Extract the [x, y] coordinate from the center of the cell holding the provided text.  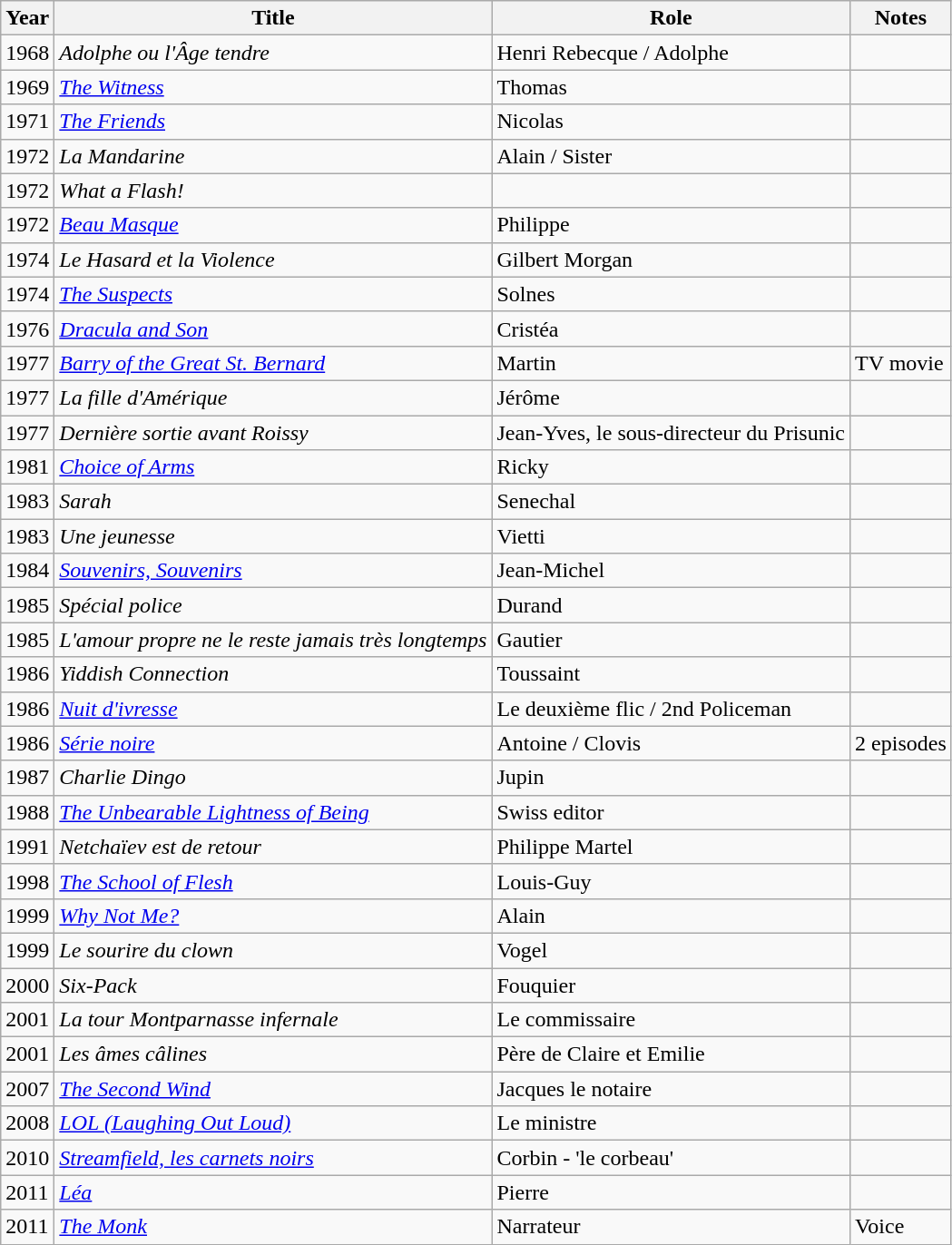
Le Hasard et la Violence [273, 260]
La tour Montparnasse infernale [273, 1020]
2010 [27, 1158]
The Witness [273, 87]
Le commissaire [672, 1020]
Jérôme [672, 397]
1976 [27, 328]
Le sourire du clown [273, 950]
Jacques le notaire [672, 1089]
Série noire [273, 743]
La Mandarine [273, 156]
2007 [27, 1089]
Philippe [672, 225]
Spécial police [273, 605]
Durand [672, 605]
Charlie Dingo [273, 778]
Barry of the Great St. Bernard [273, 363]
Philippe Martel [672, 847]
Fouquier [672, 985]
Martin [672, 363]
L'amour propre ne le reste jamais très longtemps [273, 640]
Le deuxième flic / 2nd Policeman [672, 709]
Jean-Michel [672, 571]
Voice [901, 1227]
Senechal [672, 502]
1991 [27, 847]
Narrateur [672, 1227]
Alain [672, 916]
LOL (Laughing Out Loud) [273, 1123]
Cristéa [672, 328]
Alain / Sister [672, 156]
Jupin [672, 778]
1988 [27, 812]
Jean-Yves, le sous-directeur du Prisunic [672, 433]
The Unbearable Lightness of Being [273, 812]
La fille d'Amérique [273, 397]
Yiddish Connection [273, 674]
Netchaïev est de retour [273, 847]
Le ministre [672, 1123]
Vogel [672, 950]
TV movie [901, 363]
Nicolas [672, 122]
Toussaint [672, 674]
Souvenirs, Souvenirs [273, 571]
Dracula and Son [273, 328]
Une jeunesse [273, 536]
1984 [27, 571]
Beau Masque [273, 225]
Louis-Guy [672, 881]
The Suspects [273, 294]
The School of Flesh [273, 881]
Ricky [672, 467]
Dernière sortie avant Roissy [273, 433]
Notes [901, 18]
1968 [27, 53]
The Friends [273, 122]
Gautier [672, 640]
Henri Rebecque / Adolphe [672, 53]
Les âmes câlines [273, 1054]
Streamfield, les carnets noirs [273, 1158]
Role [672, 18]
2008 [27, 1123]
2 episodes [901, 743]
The Second Wind [273, 1089]
1981 [27, 467]
Gilbert Morgan [672, 260]
Title [273, 18]
Corbin - 'le corbeau' [672, 1158]
2000 [27, 985]
1971 [27, 122]
Year [27, 18]
1987 [27, 778]
The Monk [273, 1227]
Swiss editor [672, 812]
Six-Pack [273, 985]
Thomas [672, 87]
Antoine / Clovis [672, 743]
What a Flash! [273, 191]
1998 [27, 881]
Adolphe ou l'Âge tendre [273, 53]
Why Not Me? [273, 916]
Nuit d'ivresse [273, 709]
Vietti [672, 536]
Pierre [672, 1192]
Solnes [672, 294]
Léa [273, 1192]
Choice of Arms [273, 467]
1969 [27, 87]
Père de Claire et Emilie [672, 1054]
Sarah [273, 502]
